Locate the cell with the specified text and output its (x, y) center coordinate. 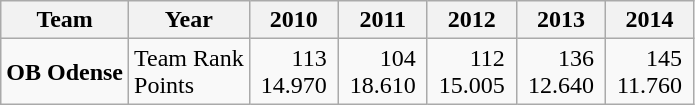
136 12.640 (560, 72)
113 14.970 (294, 72)
2013 (560, 20)
2012 (472, 20)
Team (65, 20)
112 15.005 (472, 72)
2014 (649, 20)
OB Odense (65, 72)
Year (190, 20)
2011 (382, 20)
104 18.610 (382, 72)
2010 (294, 20)
145 11.760 (649, 72)
Team RankPoints (190, 72)
